From the cell containing the given text, extract its center point as (X, Y) coordinate. 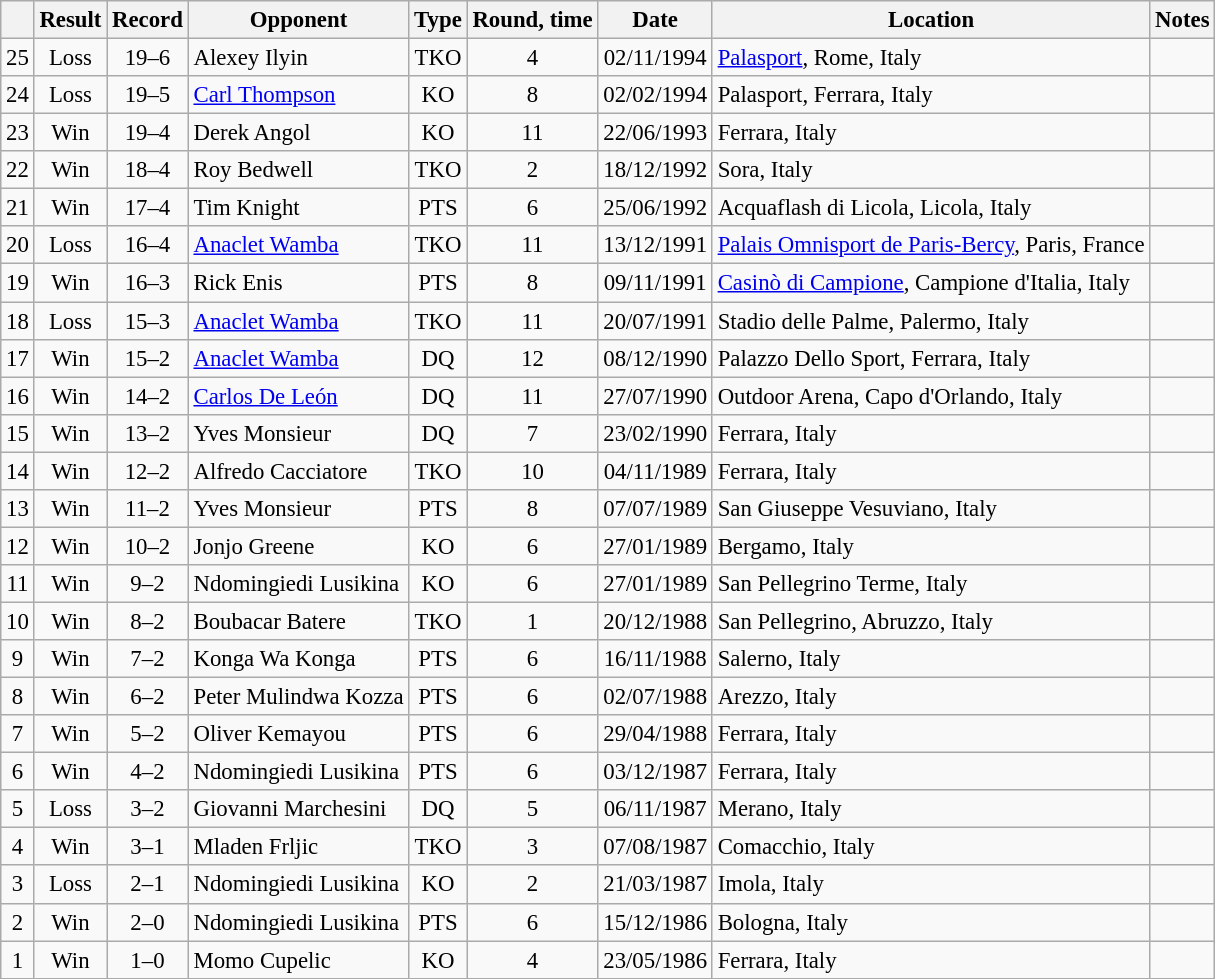
16/11/1988 (655, 659)
3–1 (148, 847)
21 (18, 208)
12–2 (148, 471)
13–2 (148, 433)
29/04/1988 (655, 734)
9–2 (148, 584)
11–2 (148, 509)
17–4 (148, 208)
Giovanni Marchesini (298, 809)
3–2 (148, 809)
02/07/1988 (655, 697)
Peter Mulindwa Kozza (298, 697)
15–3 (148, 321)
23 (18, 133)
Bologna, Italy (930, 922)
Salerno, Italy (930, 659)
Boubacar Batere (298, 621)
Outdoor Arena, Capo d'Orlando, Italy (930, 396)
16–4 (148, 245)
03/12/1987 (655, 772)
14–2 (148, 396)
Arezzo, Italy (930, 697)
07/07/1989 (655, 509)
19 (18, 283)
07/08/1987 (655, 847)
San Pellegrino, Abruzzo, Italy (930, 621)
19–6 (148, 58)
Rick Enis (298, 283)
13/12/1991 (655, 245)
San Giuseppe Vesuviano, Italy (930, 509)
19–5 (148, 95)
21/03/1987 (655, 885)
Alexey Ilyin (298, 58)
25 (18, 58)
Stadio delle Palme, Palermo, Italy (930, 321)
Result (70, 20)
19–4 (148, 133)
Comacchio, Italy (930, 847)
Palasport, Rome, Italy (930, 58)
San Pellegrino Terme, Italy (930, 584)
Jonjo Greene (298, 546)
4–2 (148, 772)
Tim Knight (298, 208)
Bergamo, Italy (930, 546)
25/06/1992 (655, 208)
Sora, Italy (930, 170)
18/12/1992 (655, 170)
16–3 (148, 283)
Opponent (298, 20)
Carl Thompson (298, 95)
09/11/1991 (655, 283)
Notes (1182, 20)
Record (148, 20)
Acquaflash di Licola, Licola, Italy (930, 208)
7–2 (148, 659)
Imola, Italy (930, 885)
Type (438, 20)
14 (18, 471)
Oliver Kemayou (298, 734)
06/11/1987 (655, 809)
04/11/1989 (655, 471)
24 (18, 95)
22 (18, 170)
10–2 (148, 546)
Location (930, 20)
2–0 (148, 922)
Konga Wa Konga (298, 659)
9 (18, 659)
Casinò di Campione, Campione d'Italia, Italy (930, 283)
Carlos De León (298, 396)
1–0 (148, 960)
27/07/1990 (655, 396)
22/06/1993 (655, 133)
15/12/1986 (655, 922)
20/12/1988 (655, 621)
02/02/1994 (655, 95)
8–2 (148, 621)
13 (18, 509)
Alfredo Cacciatore (298, 471)
Palazzo Dello Sport, Ferrara, Italy (930, 358)
Date (655, 20)
Mladen Frljic (298, 847)
18 (18, 321)
Momo Cupelic (298, 960)
15 (18, 433)
6–2 (148, 697)
2–1 (148, 885)
Merano, Italy (930, 809)
20 (18, 245)
23/05/1986 (655, 960)
Derek Angol (298, 133)
16 (18, 396)
Palais Omnisport de Paris-Bercy, Paris, France (930, 245)
Roy Bedwell (298, 170)
Round, time (532, 20)
20/07/1991 (655, 321)
Palasport, Ferrara, Italy (930, 95)
23/02/1990 (655, 433)
17 (18, 358)
18–4 (148, 170)
02/11/1994 (655, 58)
15–2 (148, 358)
08/12/1990 (655, 358)
5–2 (148, 734)
